Return the (x, y) coordinate for the center point of the cell that contains the specified text.  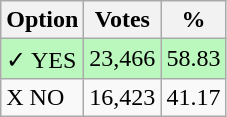
23,466 (122, 59)
Votes (122, 20)
% (194, 20)
Option (42, 20)
X NO (42, 97)
58.83 (194, 59)
✓ YES (42, 59)
41.17 (194, 97)
16,423 (122, 97)
